Output the (X, Y) coordinate of the center of the cell containing the given text.  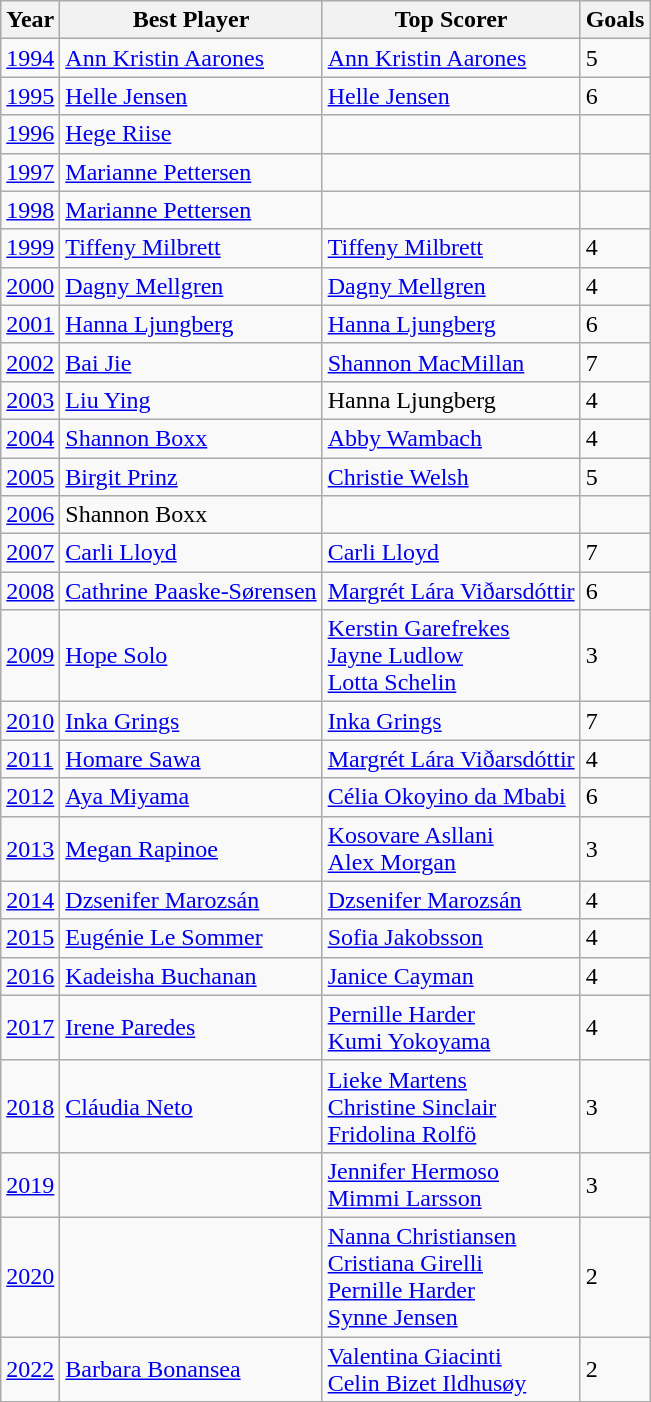
1999 (30, 248)
2003 (30, 400)
2017 (30, 1028)
2002 (30, 362)
Hege Riise (191, 134)
Birgit Prinz (191, 477)
Kosovare Asllani Alex Morgan (451, 848)
Homare Sawa (191, 759)
2011 (30, 759)
Lieke Martens Christine Sinclair Fridolina Rolfö (451, 1106)
Abby Wambach (451, 438)
Shannon MacMillan (451, 362)
Irene Paredes (191, 1028)
Kerstin Garefrekes Jayne Ludlow Lotta Schelin (451, 656)
2014 (30, 900)
2001 (30, 324)
2022 (30, 1368)
Célia Okoyino da Mbabi (451, 797)
2020 (30, 1276)
2009 (30, 656)
1997 (30, 172)
Megan Rapinoe (191, 848)
Eugénie Le Sommer (191, 938)
2004 (30, 438)
2006 (30, 515)
Valentina Giacinti Celin Bizet Ildhusøy (451, 1368)
2010 (30, 721)
2018 (30, 1106)
2007 (30, 553)
Bai Jie (191, 362)
Hope Solo (191, 656)
1995 (30, 96)
Pernille Harder Kumi Yokoyama (451, 1028)
Nanna Christiansen Cristiana Girelli Pernille Harder Synne Jensen (451, 1276)
Aya Miyama (191, 797)
Goals (615, 20)
Cláudia Neto (191, 1106)
2005 (30, 477)
Top Scorer (451, 20)
Barbara Bonansea (191, 1368)
1994 (30, 58)
1996 (30, 134)
Kadeisha Buchanan (191, 976)
Best Player (191, 20)
2013 (30, 848)
2012 (30, 797)
Year (30, 20)
2000 (30, 286)
Cathrine Paaske-Sørensen (191, 591)
Liu Ying (191, 400)
Jennifer Hermoso Mimmi Larsson (451, 1184)
Christie Welsh (451, 477)
Sofia Jakobsson (451, 938)
2019 (30, 1184)
2008 (30, 591)
2015 (30, 938)
1998 (30, 210)
2016 (30, 976)
Janice Cayman (451, 976)
